Detect which cell encompasses the target text, then output its [x, y] center coordinate. 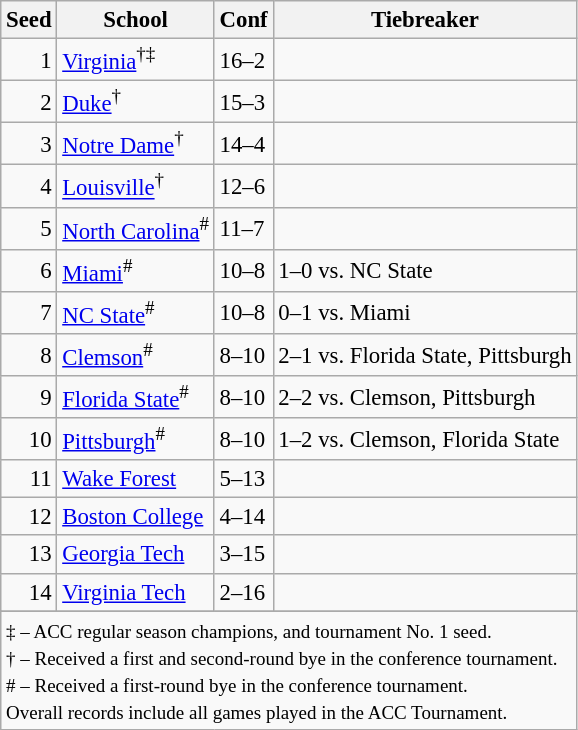
14–4 [244, 144]
11–7 [244, 228]
14 [29, 592]
13 [29, 555]
3–15 [244, 555]
5–13 [244, 479]
4 [29, 186]
Virginia Tech [136, 592]
3 [29, 144]
6 [29, 270]
Notre Dame† [136, 144]
Louisville† [136, 186]
11 [29, 479]
12–6 [244, 186]
8 [29, 355]
5 [29, 228]
NC State# [136, 313]
1–2 vs. Clemson, Florida State [425, 439]
4–14 [244, 517]
2 [29, 102]
Wake Forest [136, 479]
North Carolina# [136, 228]
Tiebreaker [425, 20]
10 [29, 439]
9 [29, 397]
15–3 [244, 102]
Florida State# [136, 397]
Clemson# [136, 355]
0–1 vs. Miami [425, 313]
16–2 [244, 60]
Seed [29, 20]
Boston College [136, 517]
7 [29, 313]
Miami# [136, 270]
Duke† [136, 102]
2–1 vs. Florida State, Pittsburgh [425, 355]
2–2 vs. Clemson, Pittsburgh [425, 397]
Georgia Tech [136, 555]
1–0 vs. NC State [425, 270]
School [136, 20]
Virginia†‡ [136, 60]
12 [29, 517]
1 [29, 60]
2–16 [244, 592]
Conf [244, 20]
Pittsburgh# [136, 439]
